Capture the cell that displays the provided text and extract its (x, y) central coordinate. 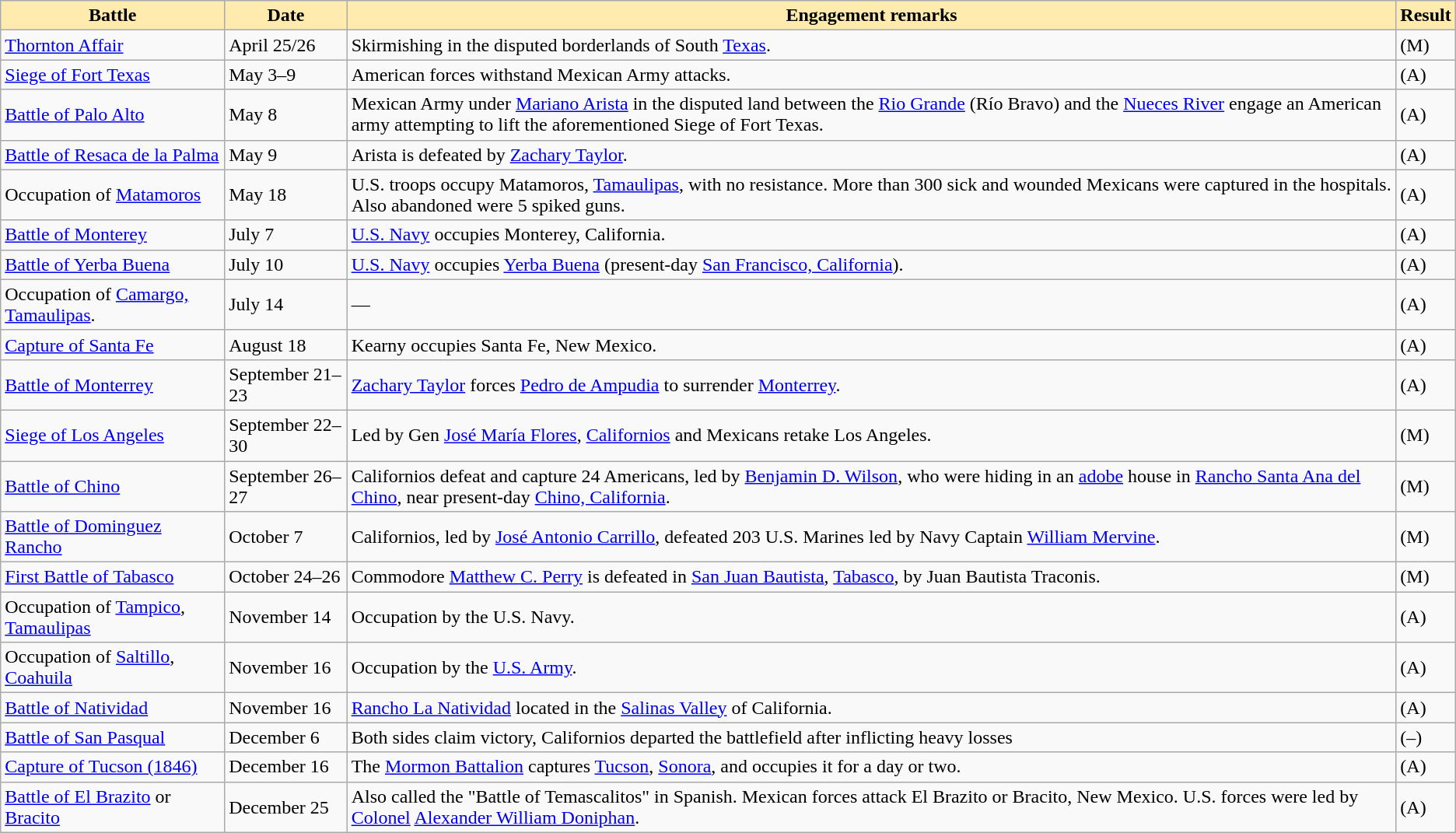
Occupation of Camargo, Tamaulipas. (113, 305)
May 18 (286, 194)
Siege of Fort Texas (113, 75)
Zachary Taylor forces Pedro de Ampudia to surrender Monterrey. (871, 384)
Occupation of Tampico, Tamaulipas (113, 618)
Kearny occupies Santa Fe, New Mexico. (871, 345)
Siege of Los Angeles (113, 436)
U.S. Navy occupies Yerba Buena (present-day San Francisco, California). (871, 264)
Led by Gen José María Flores, Californios and Mexicans retake Los Angeles. (871, 436)
Battle of Chino (113, 485)
April 25/26 (286, 45)
July 10 (286, 264)
May 3–9 (286, 75)
Battle of Dominguez Rancho (113, 537)
Engagement remarks (871, 16)
September 26–27 (286, 485)
Result (1426, 16)
July 14 (286, 305)
Rancho La Natividad located in the Salinas Valley of California. (871, 708)
December 16 (286, 767)
September 22–30 (286, 436)
— (871, 305)
May 8 (286, 115)
Date (286, 16)
Battle of Monterey (113, 235)
(–) (1426, 737)
The Mormon Battalion captures Tucson, Sonora, and occupies it for a day or two. (871, 767)
October 24–26 (286, 577)
May 9 (286, 155)
Occupation by the U.S. Army. (871, 667)
Battle of Palo Alto (113, 115)
September 21–23 (286, 384)
Occupation of Matamoros (113, 194)
Battle of Resaca de la Palma (113, 155)
Battle (113, 16)
July 7 (286, 235)
Skirmishing in the disputed borderlands of South Texas. (871, 45)
Commodore Matthew C. Perry is defeated in San Juan Bautista, Tabasco, by Juan Bautista Traconis. (871, 577)
August 18 (286, 345)
Battle of Yerba Buena (113, 264)
Battle of El Brazito or Bracito (113, 807)
Occupation by the U.S. Navy. (871, 618)
Both sides claim victory, Californios departed the battlefield after inflicting heavy losses (871, 737)
Occupation of Saltillo, Coahuila (113, 667)
Battle of Natividad (113, 708)
American forces withstand Mexican Army attacks. (871, 75)
U.S. Navy occupies Monterey, California. (871, 235)
Battle of Monterrey (113, 384)
Arista is defeated by Zachary Taylor. (871, 155)
Capture of Tucson (1846) (113, 767)
Battle of San Pasqual (113, 737)
November 14 (286, 618)
Capture of Santa Fe (113, 345)
First Battle of Tabasco (113, 577)
Thornton Affair (113, 45)
December 25 (286, 807)
October 7 (286, 537)
December 6 (286, 737)
Californios, led by José Antonio Carrillo, defeated 203 U.S. Marines led by Navy Captain William Mervine. (871, 537)
